Output the [x, y] coordinate of the center of the cell containing the given text.  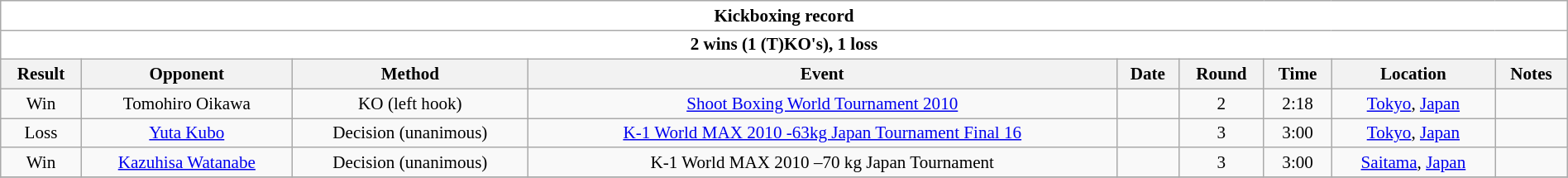
Result [41, 75]
2 wins (1 (T)KO's), 1 loss [784, 45]
Yuta Kubo [187, 132]
2:18 [1298, 103]
K-1 World MAX 2010 -63kg Japan Tournament Final 16 [822, 132]
Date [1148, 75]
K-1 World MAX 2010 –70 kg Japan Tournament [822, 162]
Time [1298, 75]
Loss [41, 132]
KO (left hook) [410, 103]
Method [410, 75]
Kazuhisa Watanabe [187, 162]
Notes [1532, 75]
Round [1222, 75]
Tomohiro Oikawa [187, 103]
Opponent [187, 75]
Saitama, Japan [1413, 162]
2 [1222, 103]
Kickboxing record [784, 15]
Shoot Boxing World Tournament 2010 [822, 103]
Event [822, 75]
Location [1413, 75]
